Extract the (x, y) coordinate from the center of the cell holding the provided text.  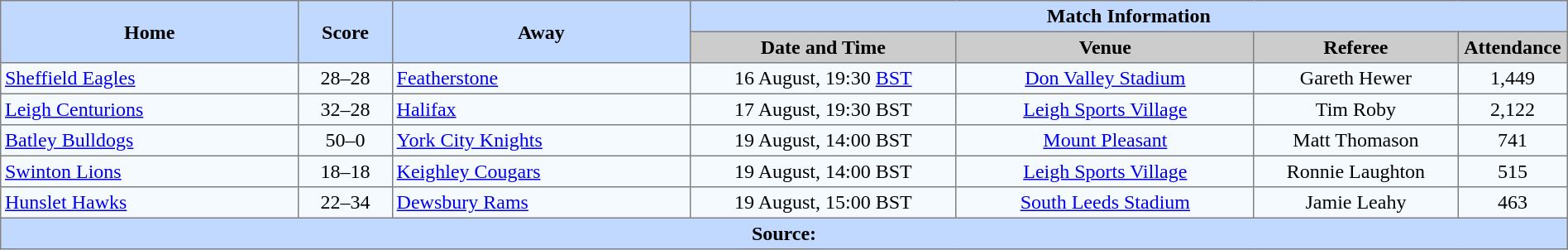
Dewsbury Rams (541, 203)
Featherstone (541, 79)
28–28 (346, 79)
Halifax (541, 109)
Referee (1355, 47)
18–18 (346, 171)
York City Knights (541, 141)
Attendance (1513, 47)
Gareth Hewer (1355, 79)
Jamie Leahy (1355, 203)
Matt Thomason (1355, 141)
32–28 (346, 109)
515 (1513, 171)
Away (541, 31)
Venue (1105, 47)
16 August, 19:30 BST (823, 79)
2,122 (1513, 109)
Batley Bulldogs (150, 141)
Home (150, 31)
Source: (784, 233)
Mount Pleasant (1105, 141)
Score (346, 31)
Ronnie Laughton (1355, 171)
19 August, 15:00 BST (823, 203)
Hunslet Hawks (150, 203)
50–0 (346, 141)
South Leeds Stadium (1105, 203)
Keighley Cougars (541, 171)
Tim Roby (1355, 109)
Match Information (1128, 17)
Leigh Centurions (150, 109)
1,449 (1513, 79)
Sheffield Eagles (150, 79)
741 (1513, 141)
17 August, 19:30 BST (823, 109)
Don Valley Stadium (1105, 79)
22–34 (346, 203)
Date and Time (823, 47)
Swinton Lions (150, 171)
463 (1513, 203)
